Extract the (x, y) coordinate from the center of the cell holding the provided text.  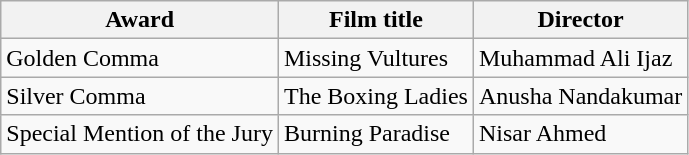
Director (580, 20)
Anusha Nandakumar (580, 96)
Special Mention of the Jury (140, 134)
Missing Vultures (376, 58)
Nisar Ahmed (580, 134)
Burning Paradise (376, 134)
Award (140, 20)
Film title (376, 20)
The Boxing Ladies (376, 96)
Silver Comma (140, 96)
Muhammad Ali Ijaz (580, 58)
Golden Comma (140, 58)
